Return (X, Y) of the center of cell containing provided text 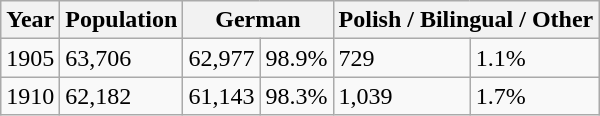
62,182 (122, 96)
1910 (30, 96)
1.7% (534, 96)
Polish / Bilingual / Other (466, 20)
729 (402, 58)
98.3% (296, 96)
1905 (30, 58)
62,977 (222, 58)
61,143 (222, 96)
1.1% (534, 58)
Year (30, 20)
German (258, 20)
98.9% (296, 58)
63,706 (122, 58)
1,039 (402, 96)
Population (122, 20)
